Output the (X, Y) coordinate of the center of the cell containing the given text.  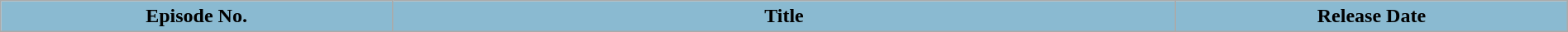
Release Date (1372, 16)
Episode No. (197, 16)
Title (784, 16)
